Determine the (x, y) coordinate at the center of the cell enclosing the given text.  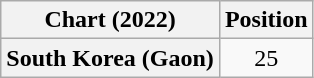
Chart (2022) (110, 20)
South Korea (Gaon) (110, 58)
Position (266, 20)
25 (266, 58)
